Extract the (x, y) coordinate from the center of the cell holding the provided text.  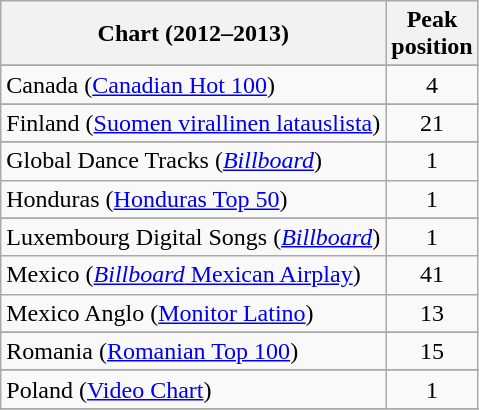
21 (432, 123)
13 (432, 313)
15 (432, 351)
Mexico (Billboard Mexican Airplay) (194, 275)
Honduras (Honduras Top 50) (194, 199)
Poland (Video Chart) (194, 389)
Peakposition (432, 34)
Luxembourg Digital Songs (Billboard) (194, 237)
Canada (Canadian Hot 100) (194, 85)
Finland (Suomen virallinen latauslista) (194, 123)
4 (432, 85)
Romania (Romanian Top 100) (194, 351)
41 (432, 275)
Chart (2012–2013) (194, 34)
Mexico Anglo (Monitor Latino) (194, 313)
Global Dance Tracks (Billboard) (194, 161)
